Pinpoint the cell where the given text exists, returning its [X, Y] midpoint coordinate. 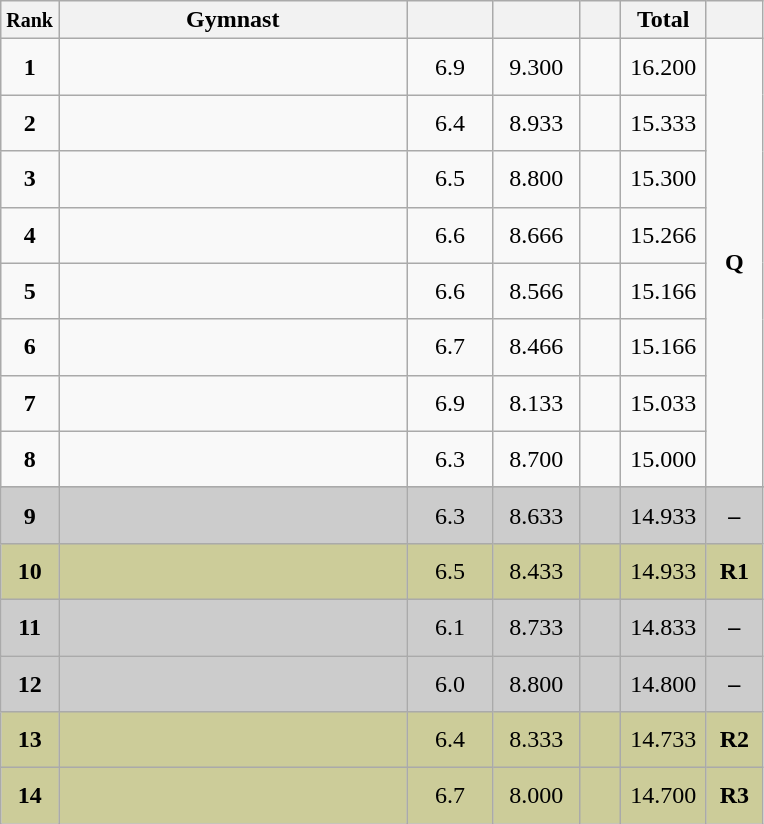
3 [30, 179]
4 [30, 235]
5 [30, 291]
R1 [734, 571]
8.933 [536, 123]
1 [30, 67]
15.033 [663, 403]
R2 [734, 740]
11 [30, 627]
R3 [734, 796]
Gymnast [232, 20]
7 [30, 403]
8 [30, 459]
8.666 [536, 235]
9 [30, 515]
13 [30, 740]
9.300 [536, 67]
15.300 [663, 179]
2 [30, 123]
8.566 [536, 291]
8.466 [536, 347]
Rank [30, 20]
8.733 [536, 627]
8.700 [536, 459]
8.433 [536, 571]
8.000 [536, 796]
14.700 [663, 796]
6.1 [450, 627]
14.800 [663, 684]
8.333 [536, 740]
8.633 [536, 515]
10 [30, 571]
14.833 [663, 627]
16.200 [663, 67]
14.733 [663, 740]
15.000 [663, 459]
6.0 [450, 684]
15.333 [663, 123]
Total [663, 20]
Q [734, 263]
15.266 [663, 235]
14 [30, 796]
6 [30, 347]
8.133 [536, 403]
12 [30, 684]
